Return [x, y] of the center of cell containing provided text 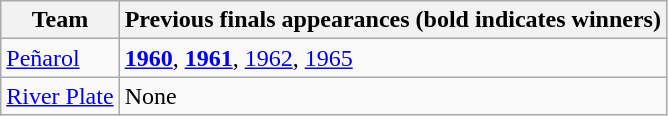
1960, 1961, 1962, 1965 [392, 58]
Previous finals appearances (bold indicates winners) [392, 20]
Team [60, 20]
Peñarol [60, 58]
River Plate [60, 96]
None [392, 96]
